Locate the cell with the specified text and output its (X, Y) center coordinate. 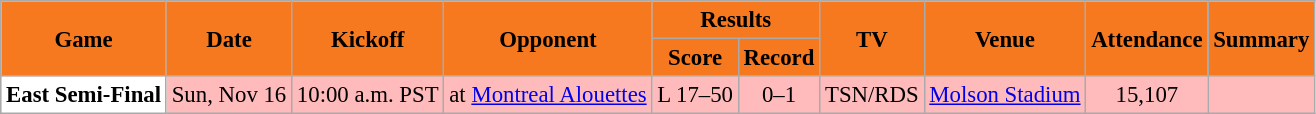
10:00 a.m. PST (368, 95)
Venue (1005, 38)
Summary (1262, 38)
Kickoff (368, 38)
0–1 (778, 95)
L 17–50 (695, 95)
Score (695, 58)
TV (872, 38)
Attendance (1147, 38)
Record (778, 58)
at Montreal Alouettes (548, 95)
East Semi-Final (84, 95)
Sun, Nov 16 (228, 95)
Opponent (548, 38)
15,107 (1147, 95)
Date (228, 38)
Molson Stadium (1005, 95)
Game (84, 38)
Results (736, 20)
TSN/RDS (872, 95)
